Return [x, y] of the center of cell containing provided text 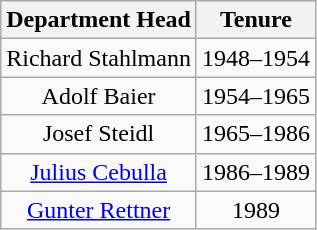
Richard Stahlmann [99, 58]
Adolf Baier [99, 96]
1965–1986 [256, 134]
1954–1965 [256, 96]
1986–1989 [256, 172]
1989 [256, 210]
1948–1954 [256, 58]
Gunter Rettner [99, 210]
Josef Steidl [99, 134]
Julius Cebulla [99, 172]
Department Head [99, 20]
Tenure [256, 20]
